For the text-containing cell, return its midpoint in (x, y) coordinate format. 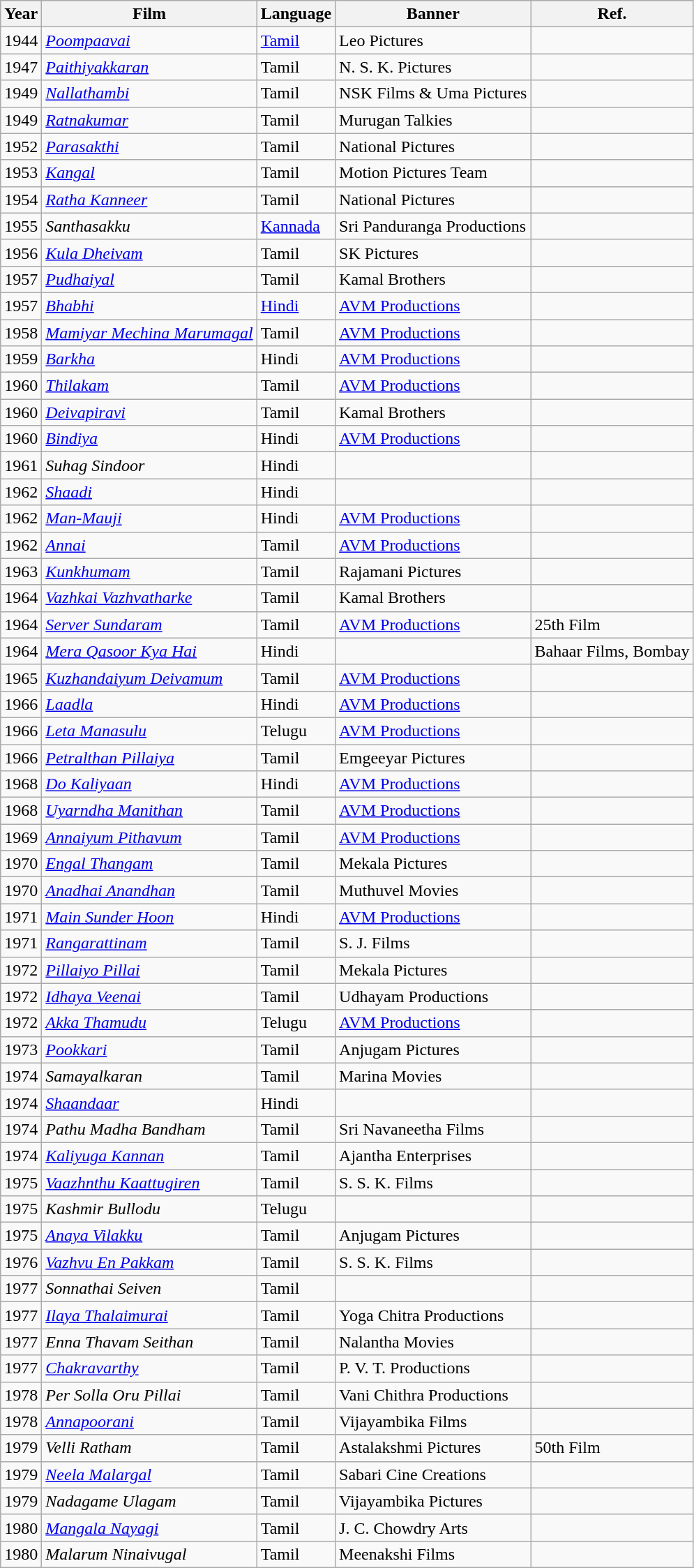
Paithiyakkaran (149, 67)
Mangala Nayagi (149, 1528)
Vazhkai Vazhvatharke (149, 598)
Pookkari (149, 1050)
Pathu Madha Bandham (149, 1129)
P. V. T. Productions (433, 1368)
50th Film (612, 1448)
Uyarndha Manithan (149, 811)
Sri Panduranga Productions (433, 226)
Kaliyuga Kannan (149, 1156)
Laadla (149, 704)
J. C. Chowdry Arts (433, 1528)
Anadhai Anandhan (149, 890)
Muthuvel Movies (433, 890)
Murugan Talkies (433, 120)
1958 (21, 333)
Meenakshi Films (433, 1554)
1944 (21, 40)
Ratnakumar (149, 120)
Shaandaar (149, 1103)
NSK Films & Uma Pictures (433, 94)
1969 (21, 837)
Yoga Chitra Productions (433, 1315)
S. J. Films (433, 943)
Rajamani Pictures (433, 572)
Ilaya Thalaimurai (149, 1315)
Per Solla Oru Pillai (149, 1395)
Vazhvu En Pakkam (149, 1262)
Idhaya Veenai (149, 996)
Language (296, 14)
Vijayambika Pictures (433, 1501)
Nalantha Movies (433, 1342)
Akka Thamudu (149, 1023)
Emgeeyar Pictures (433, 757)
Do Kaliyaan (149, 784)
1955 (21, 226)
Man-Mauji (149, 518)
Pillaiyo Pillai (149, 970)
Kuzhandaiyum Deivamum (149, 678)
Mamiyar Mechina Marumagal (149, 333)
1973 (21, 1050)
Annaiyum Pithavum (149, 837)
Samayalkaran (149, 1076)
N. S. K. Pictures (433, 67)
1954 (21, 200)
Velli Ratham (149, 1448)
Ratha Kanneer (149, 200)
1976 (21, 1262)
Ref. (612, 14)
Suhag Sindoor (149, 465)
1953 (21, 173)
Santhasakku (149, 226)
1959 (21, 359)
Shaadi (149, 492)
Bahaar Films, Bombay (612, 651)
Thilakam (149, 386)
Annapoorani (149, 1421)
Nallathambi (149, 94)
Engal Thangam (149, 864)
Kangal (149, 173)
Barkha (149, 359)
Malarum Ninaivugal (149, 1554)
Motion Pictures Team (433, 173)
Sri Navaneetha Films (433, 1129)
Nadagame Ulagam (149, 1501)
Kannada (296, 226)
Astalakshmi Pictures (433, 1448)
1965 (21, 678)
Anaya Vilakku (149, 1236)
Sabari Cine Creations (433, 1474)
Kula Dheivam (149, 253)
Mera Qasoor Kya Hai (149, 651)
Vaazhnthu Kaattugiren (149, 1183)
Kunkhumam (149, 572)
SK Pictures (433, 253)
1947 (21, 67)
Main Sunder Hoon (149, 917)
1956 (21, 253)
1961 (21, 465)
Vani Chithra Productions (433, 1395)
Bindiya (149, 439)
Rangarattinam (149, 943)
Leo Pictures (433, 40)
Annai (149, 545)
Film (149, 14)
Bhabhi (149, 306)
Pudhaiyal (149, 279)
Chakravarthy (149, 1368)
1952 (21, 147)
Enna Thavam Seithan (149, 1342)
Neela Malargal (149, 1474)
25th Film (612, 625)
Vijayambika Films (433, 1421)
Deivapiravi (149, 412)
Leta Manasulu (149, 731)
Udhayam Productions (433, 996)
Poompaavai (149, 40)
Kashmir Bullodu (149, 1209)
Banner (433, 14)
Petralthan Pillaiya (149, 757)
1963 (21, 572)
Ajantha Enterprises (433, 1156)
Year (21, 14)
Marina Movies (433, 1076)
Server Sundaram (149, 625)
Parasakthi (149, 147)
Sonnathai Seiven (149, 1289)
